Provide the (X, Y) coordinate of the cell's center where the given text is located.  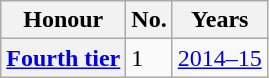
Honour (64, 20)
2014–15 (220, 58)
Fourth tier (64, 58)
1 (149, 58)
No. (149, 20)
Years (220, 20)
